Capture the cell that displays the provided text and extract its (X, Y) central coordinate. 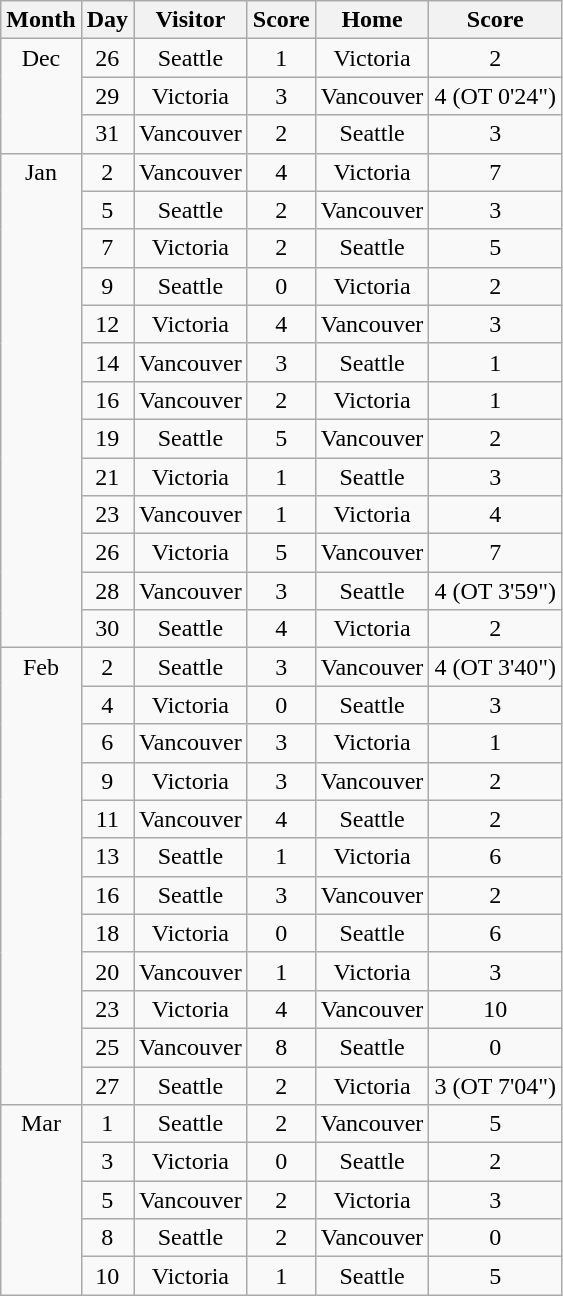
28 (107, 591)
25 (107, 1047)
Home (372, 20)
30 (107, 629)
18 (107, 933)
4 (OT 0'24") (496, 96)
20 (107, 971)
29 (107, 96)
31 (107, 134)
27 (107, 1085)
Month (41, 20)
3 (OT 7'04") (496, 1085)
Feb (41, 876)
Day (107, 20)
11 (107, 819)
13 (107, 857)
4 (OT 3'59") (496, 591)
Jan (41, 400)
Visitor (191, 20)
Dec (41, 96)
4 (OT 3'40") (496, 667)
19 (107, 438)
21 (107, 477)
Mar (41, 1200)
12 (107, 324)
14 (107, 362)
